Determine the (X, Y) coordinate at the center of the cell enclosing the given text.  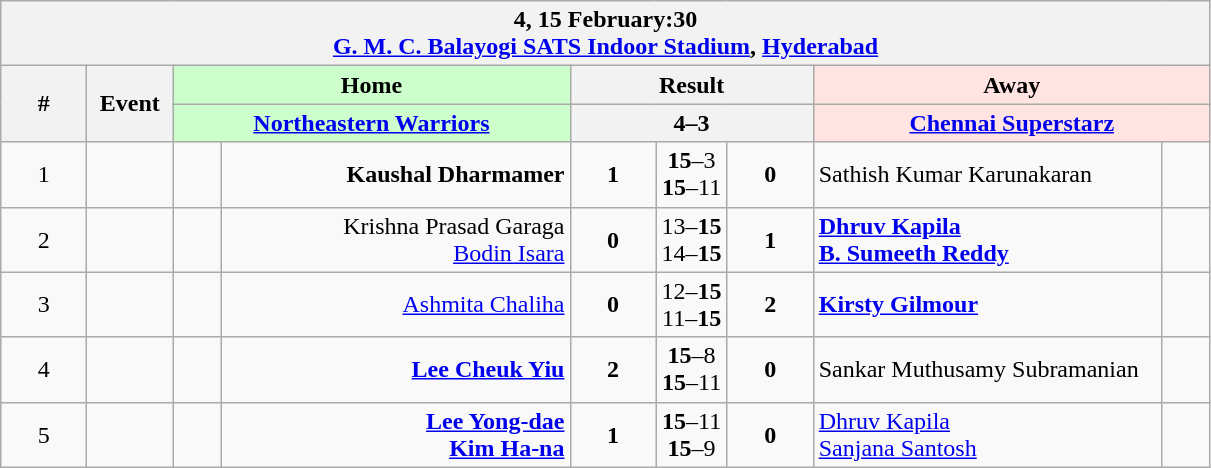
4, 15 February:30G. M. C. Balayogi SATS Indoor Stadium, Hyderabad (606, 34)
Ashmita Chaliha (396, 304)
Result (692, 85)
Lee Yong-dae Kim Ha-na (396, 434)
Krishna Prasad Garaga Bodin Isara (396, 240)
Kaushal Dharmamer (396, 174)
Northeastern Warriors (372, 123)
Dhruv Kapila Sanjana Santosh (988, 434)
Sathish Kumar Karunakaran (988, 174)
15–1115–9 (692, 434)
Away (1012, 85)
3 (44, 304)
4 (44, 370)
5 (44, 434)
Event (130, 104)
Sankar Muthusamy Subramanian (988, 370)
13–1514–15 (692, 240)
Lee Cheuk Yiu (396, 370)
4–3 (692, 123)
Kirsty Gilmour (988, 304)
15–815–11 (692, 370)
15–315–11 (692, 174)
12–1511–15 (692, 304)
Home (372, 85)
# (44, 104)
Chennai Superstarz (1012, 123)
Dhruv Kapila B. Sumeeth Reddy (988, 240)
